Scan for the cell matching the given text and deliver its (X, Y) coordinate at center. 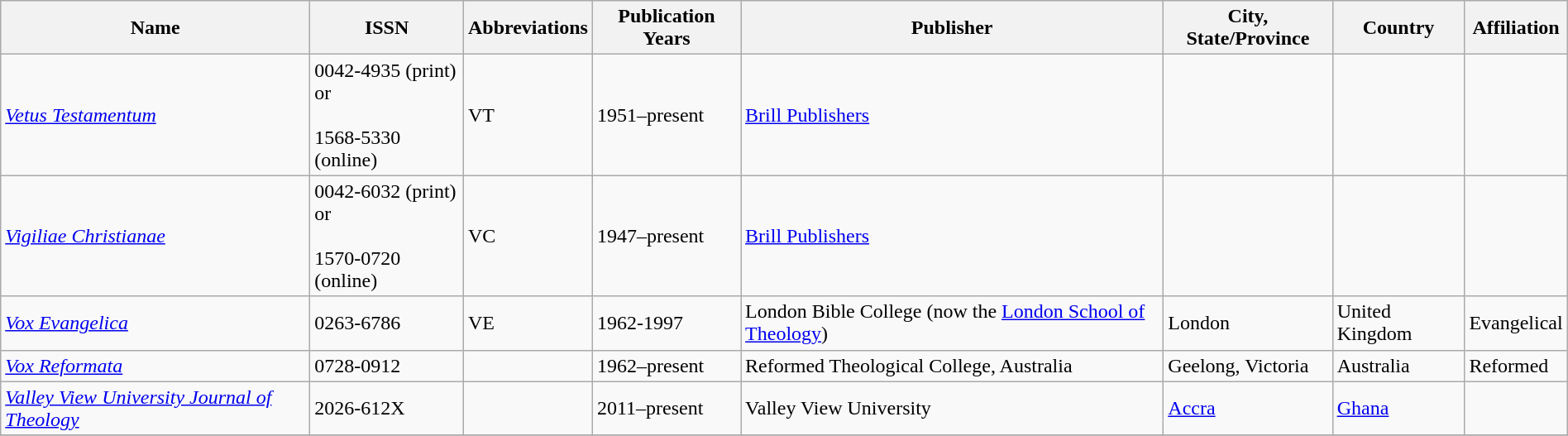
VE (528, 323)
City, State/Province (1248, 28)
Vetus Testamentum (155, 115)
Australia (1398, 366)
Name (155, 28)
Vox Reformata (155, 366)
United Kingdom (1398, 323)
0728-0912 (387, 366)
0042-6032 (print) or1570-0720 (online) (387, 236)
1962-1997 (667, 323)
Evangelical (1516, 323)
Publication Years (667, 28)
Affiliation (1516, 28)
Vox Evangelica (155, 323)
Reformed Theological College, Australia (953, 366)
Publisher (953, 28)
0263-6786 (387, 323)
1947–present (667, 236)
Geelong, Victoria (1248, 366)
2026-612X (387, 409)
Vigiliae Christianae (155, 236)
Reformed (1516, 366)
Valley View University (953, 409)
Valley View University Journal of Theology (155, 409)
London (1248, 323)
Accra (1248, 409)
1951–present (667, 115)
0042-4935 (print) or1568-5330 (online) (387, 115)
VT (528, 115)
Ghana (1398, 409)
ISSN (387, 28)
VC (528, 236)
Abbreviations (528, 28)
London Bible College (now the London School of Theology) (953, 323)
2011–present (667, 409)
1962–present (667, 366)
Country (1398, 28)
